Search for the cell housing the specified text and yield its [X, Y] center coordinate. 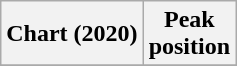
Chart (2020) [72, 34]
Peakposition [189, 34]
